From the cell containing the given text, extract its center point as [X, Y] coordinate. 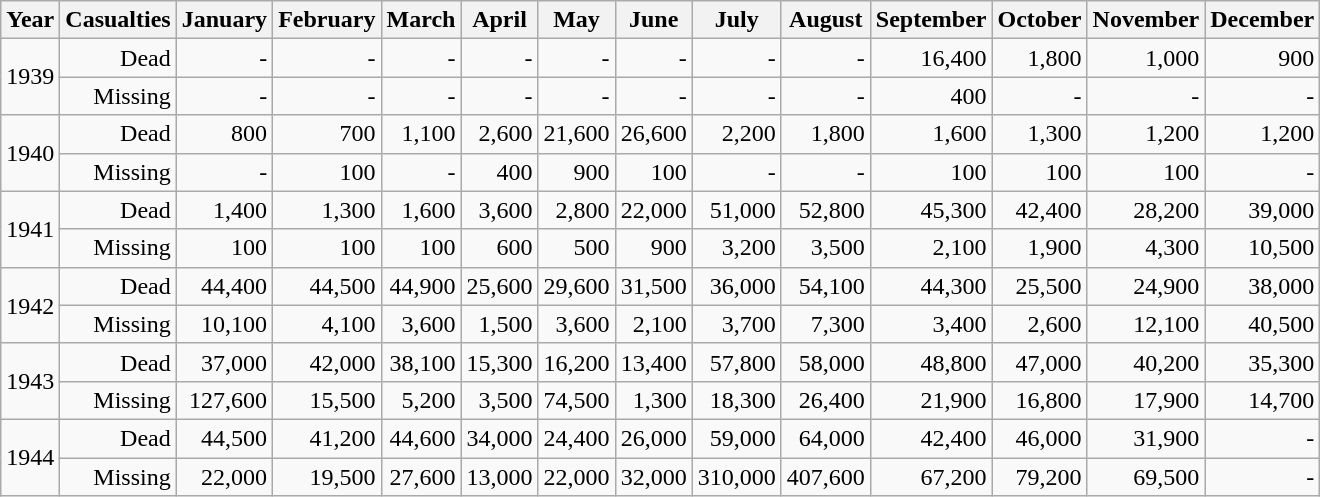
44,300 [931, 286]
17,900 [1146, 400]
41,200 [327, 438]
58,000 [826, 362]
10,100 [224, 324]
25,500 [1040, 286]
44,400 [224, 286]
79,200 [1040, 477]
1943 [30, 381]
3,400 [931, 324]
57,800 [736, 362]
15,500 [327, 400]
12,100 [1146, 324]
24,900 [1146, 286]
November [1146, 20]
47,000 [1040, 362]
4,300 [1146, 248]
28,200 [1146, 210]
34,000 [500, 438]
407,600 [826, 477]
44,900 [421, 286]
69,500 [1146, 477]
64,000 [826, 438]
1,400 [224, 210]
67,200 [931, 477]
7,300 [826, 324]
1,900 [1040, 248]
31,900 [1146, 438]
600 [500, 248]
46,000 [1040, 438]
Casualties [118, 20]
2,800 [576, 210]
3,200 [736, 248]
18,300 [736, 400]
25,600 [500, 286]
31,500 [654, 286]
54,100 [826, 286]
October [1040, 20]
38,100 [421, 362]
5,200 [421, 400]
24,400 [576, 438]
April [500, 20]
42,000 [327, 362]
14,700 [1262, 400]
4,100 [327, 324]
1941 [30, 229]
Year [30, 20]
1939 [30, 77]
36,000 [736, 286]
44,600 [421, 438]
1,000 [1146, 58]
1940 [30, 153]
March [421, 20]
December [1262, 20]
27,600 [421, 477]
1942 [30, 305]
10,500 [1262, 248]
45,300 [931, 210]
48,800 [931, 362]
26,600 [654, 134]
26,400 [826, 400]
26,000 [654, 438]
39,000 [1262, 210]
40,200 [1146, 362]
16,200 [576, 362]
1,500 [500, 324]
January [224, 20]
74,500 [576, 400]
1944 [30, 457]
38,000 [1262, 286]
51,000 [736, 210]
21,600 [576, 134]
2,200 [736, 134]
3,700 [736, 324]
July [736, 20]
15,300 [500, 362]
June [654, 20]
August [826, 20]
127,600 [224, 400]
310,000 [736, 477]
13,400 [654, 362]
13,000 [500, 477]
52,800 [826, 210]
19,500 [327, 477]
37,000 [224, 362]
16,800 [1040, 400]
35,300 [1262, 362]
29,600 [576, 286]
500 [576, 248]
May [576, 20]
September [931, 20]
16,400 [931, 58]
21,900 [931, 400]
800 [224, 134]
40,500 [1262, 324]
February [327, 20]
1,100 [421, 134]
59,000 [736, 438]
32,000 [654, 477]
700 [327, 134]
